Scan for the cell matching the given text and deliver its [x, y] coordinate at center. 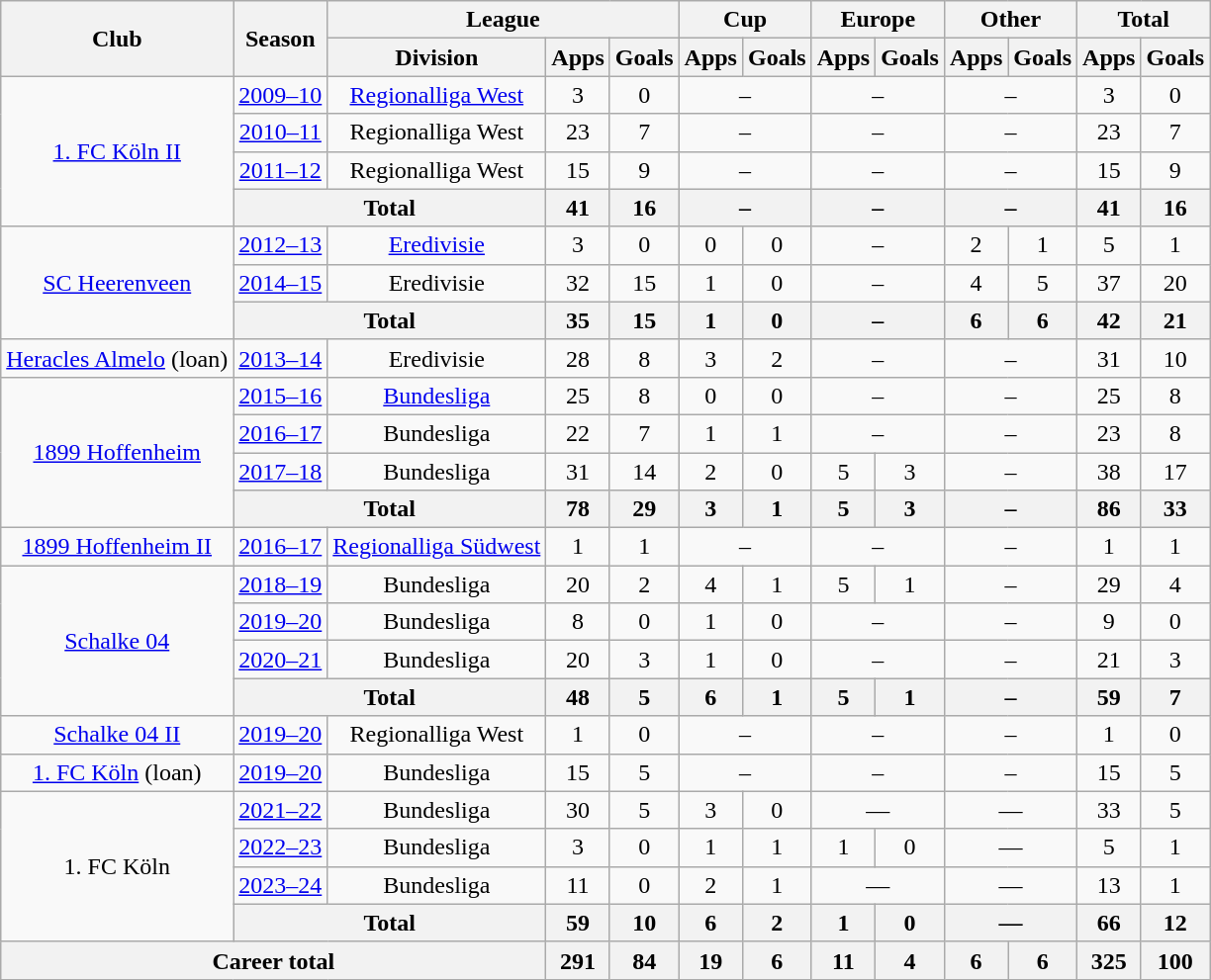
1. FC Köln (loan) [117, 772]
325 [1109, 960]
291 [578, 960]
1. FC Köln [117, 866]
2010–11 [281, 133]
2023–24 [281, 885]
Heracles Almelo (loan) [117, 358]
14 [644, 472]
22 [578, 433]
Cup [745, 20]
84 [644, 960]
2021–22 [281, 810]
2022–23 [281, 847]
2014–15 [281, 283]
2011–12 [281, 170]
38 [1109, 472]
2020–21 [281, 660]
2009–10 [281, 95]
2018–19 [281, 584]
Schalke 04 [117, 641]
1899 Hoffenheim [117, 452]
Other [1010, 20]
Club [117, 39]
Division [437, 57]
1. FC Köln II [117, 151]
12 [1175, 923]
Europe [878, 20]
37 [1109, 283]
2013–14 [281, 358]
32 [578, 283]
19 [710, 960]
86 [1109, 509]
35 [578, 320]
13 [1109, 885]
66 [1109, 923]
17 [1175, 472]
2017–18 [281, 472]
2015–16 [281, 396]
Career total [273, 960]
28 [578, 358]
Regionalliga Südwest [437, 547]
2012–13 [281, 245]
Schalke 04 II [117, 735]
Season [281, 39]
League [503, 20]
48 [578, 697]
42 [1109, 320]
SC Heerenveen [117, 283]
1899 Hoffenheim II [117, 547]
100 [1175, 960]
78 [578, 509]
30 [578, 810]
